For the text-containing cell, return its midpoint in [X, Y] coordinate format. 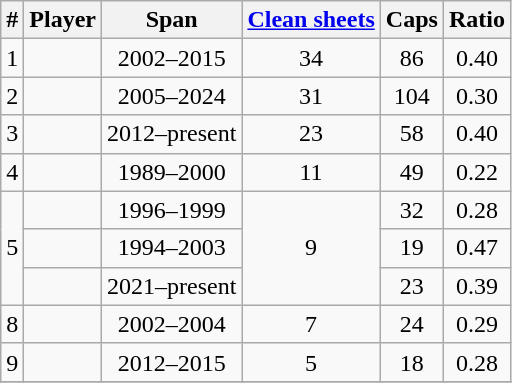
2 [12, 96]
11 [311, 172]
104 [412, 96]
3 [12, 134]
2005–2024 [172, 96]
18 [412, 362]
1996–1999 [172, 210]
0.39 [476, 286]
Ratio [476, 20]
2021–present [172, 286]
2002–2015 [172, 58]
2012–2015 [172, 362]
2012–present [172, 134]
0.47 [476, 248]
31 [311, 96]
24 [412, 324]
49 [412, 172]
2002–2004 [172, 324]
Player [63, 20]
86 [412, 58]
Caps [412, 20]
1994–2003 [172, 248]
Span [172, 20]
4 [12, 172]
0.22 [476, 172]
0.30 [476, 96]
8 [12, 324]
0.29 [476, 324]
58 [412, 134]
32 [412, 210]
1 [12, 58]
7 [311, 324]
# [12, 20]
34 [311, 58]
1989–2000 [172, 172]
19 [412, 248]
Clean sheets [311, 20]
